Determine the [x, y] coordinate at the center of the cell enclosing the given text.  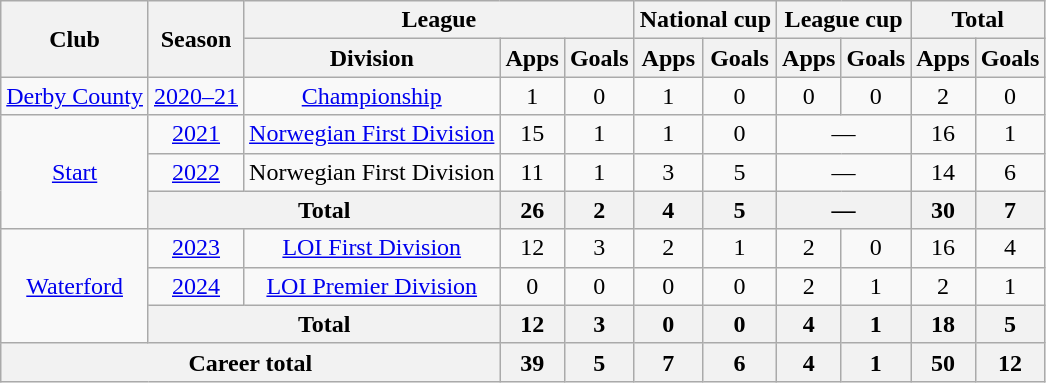
30 [943, 210]
Derby County [75, 96]
League cup [844, 20]
11 [532, 172]
Club [75, 39]
2024 [196, 286]
2022 [196, 172]
League [440, 20]
Start [75, 172]
LOI First Division [372, 248]
National cup [705, 20]
26 [532, 210]
2023 [196, 248]
Season [196, 39]
2020–21 [196, 96]
Waterford [75, 286]
Career total [250, 362]
50 [943, 362]
Championship [372, 96]
18 [943, 324]
Division [372, 58]
15 [532, 134]
2021 [196, 134]
LOI Premier Division [372, 286]
39 [532, 362]
14 [943, 172]
